Extract the [x, y] coordinate from the center of the cell holding the provided text.  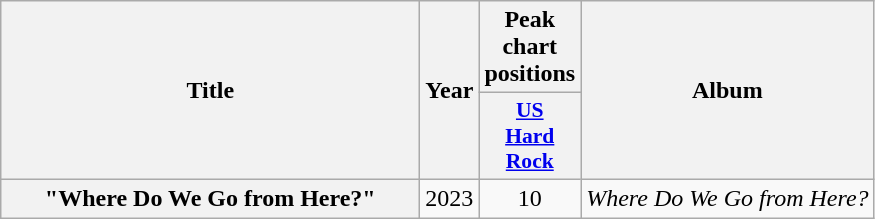
10 [530, 198]
USHardRock [530, 136]
"Where Do We Go from Here?" [210, 198]
Title [210, 90]
Peak chart positions [530, 47]
Year [450, 90]
2023 [450, 198]
Album [728, 90]
Where Do We Go from Here? [728, 198]
